Scan for the cell matching the given text and deliver its (x, y) coordinate at center. 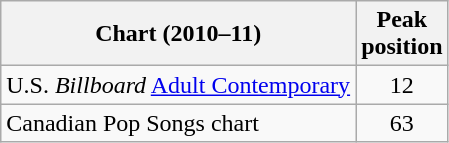
12 (402, 85)
U.S. Billboard Adult Contemporary (178, 85)
Peakposition (402, 34)
Canadian Pop Songs chart (178, 123)
63 (402, 123)
Chart (2010–11) (178, 34)
